Extract the (x, y) coordinate from the center of the cell holding the provided text.  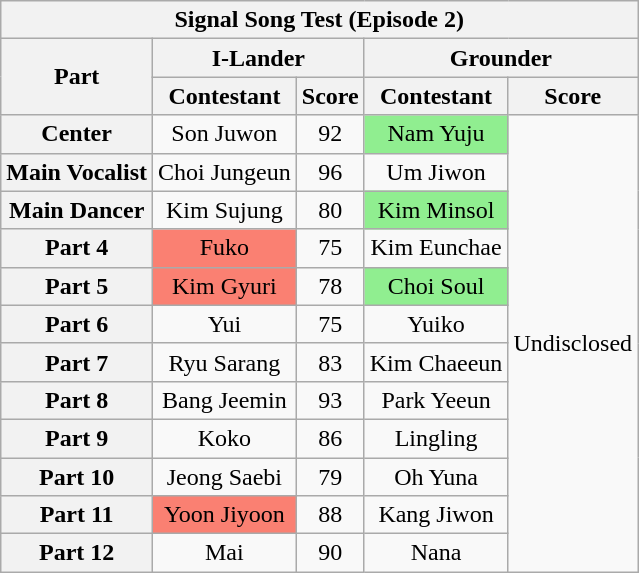
Oh Yuna (436, 477)
Part 9 (77, 438)
86 (330, 438)
Part 12 (77, 553)
79 (330, 477)
Nana (436, 553)
Son Juwon (225, 134)
Kim Eunchae (436, 248)
83 (330, 362)
Yoon Jiyoon (225, 515)
78 (330, 286)
Jeong Saebi (225, 477)
Kim Minsol (436, 210)
Part 7 (77, 362)
Yuiko (436, 324)
Koko (225, 438)
Signal Song Test (Episode 2) (320, 20)
Part 11 (77, 515)
Lingling (436, 438)
Um Jiwon (436, 172)
88 (330, 515)
Ryu Sarang (225, 362)
Choi Jungeun (225, 172)
Fuko (225, 248)
93 (330, 400)
Main Dancer (77, 210)
Part 6 (77, 324)
Park Yeeun (436, 400)
Part 10 (77, 477)
Main Vocalist (77, 172)
80 (330, 210)
Center (77, 134)
Nam Yuju (436, 134)
Part 5 (77, 286)
Kang Jiwon (436, 515)
90 (330, 553)
92 (330, 134)
Yui (225, 324)
Mai (225, 553)
Undisclosed (573, 344)
96 (330, 172)
Kim Chaeeun (436, 362)
Part (77, 77)
Part 4 (77, 248)
Kim Sujung (225, 210)
Part 8 (77, 400)
I-Lander (259, 58)
Kim Gyuri (225, 286)
Grounder (500, 58)
Choi Soul (436, 286)
Bang Jeemin (225, 400)
